For the text-containing cell, return its midpoint in (X, Y) coordinate format. 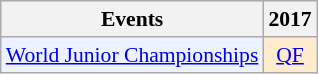
QF (290, 55)
World Junior Championships (132, 55)
Events (132, 19)
2017 (290, 19)
